Return (x, y) of the center of cell containing provided text 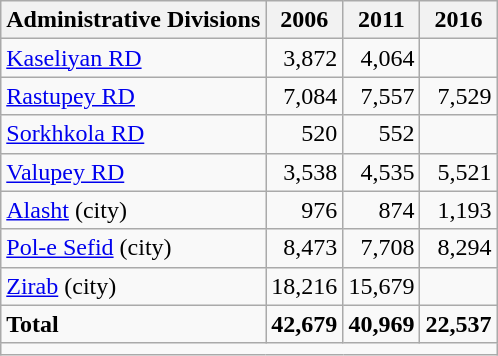
Alasht (city) (134, 210)
Zirab (city) (134, 286)
3,538 (304, 172)
4,535 (382, 172)
1,193 (458, 210)
Sorkhkola RD (134, 134)
22,537 (458, 324)
8,294 (458, 248)
18,216 (304, 286)
8,473 (304, 248)
874 (382, 210)
7,557 (382, 96)
7,529 (458, 96)
Total (134, 324)
Administrative Divisions (134, 20)
2011 (382, 20)
5,521 (458, 172)
3,872 (304, 58)
42,679 (304, 324)
Rastupey RD (134, 96)
976 (304, 210)
4,064 (382, 58)
552 (382, 134)
7,708 (382, 248)
2016 (458, 20)
Valupey RD (134, 172)
2006 (304, 20)
7,084 (304, 96)
Pol-e Sefid (city) (134, 248)
15,679 (382, 286)
40,969 (382, 324)
Kaseliyan RD (134, 58)
520 (304, 134)
